Detect which cell encompasses the target text, then output its [X, Y] center coordinate. 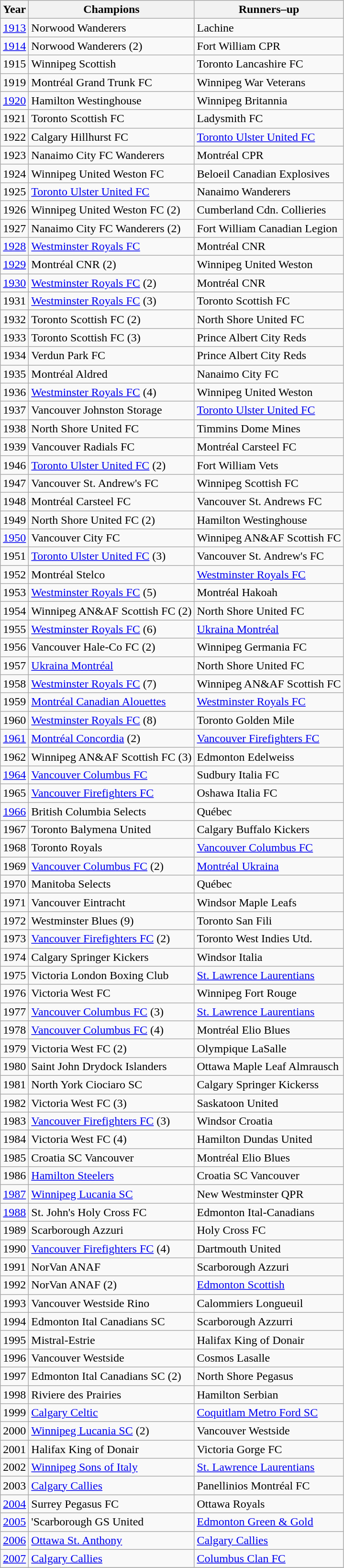
1992 [14, 1285]
1952 [14, 575]
Holy Cross FC [269, 1230]
Ottawa Royals [269, 1504]
Montréal Concordia (2) [111, 738]
1929 [14, 265]
Edmonton Ital-Canadians [269, 1212]
1937 [14, 410]
Edmonton Edelweiss [269, 756]
Montréal Aldred [111, 374]
North Shore Pegasus [269, 1376]
Montréal Ukraina [269, 866]
Hamilton Steelers [111, 1176]
1928 [14, 247]
2004 [14, 1504]
Westminster Royals FC (2) [111, 283]
1915 [14, 64]
Montréal Hakoah [269, 593]
1999 [14, 1413]
Verdun Park FC [111, 356]
1926 [14, 210]
1990 [14, 1249]
Toronto Scottish FC (2) [111, 319]
1958 [14, 684]
Mistral-Estrie [111, 1340]
1965 [14, 793]
Toronto West Indies Utd. [269, 939]
1995 [14, 1340]
1981 [14, 1084]
Manitoba Selects [111, 884]
Toronto Lancashire FC [269, 64]
Calgary Buffalo Kickers [269, 830]
Montréal CNR (2) [111, 265]
1993 [14, 1303]
1997 [14, 1376]
Vancouver Westside Rino [111, 1303]
Nanaimo Wanderers [269, 192]
Winnipeg Scottish FC [269, 483]
Columbus Clan FC [269, 1558]
2006 [14, 1540]
Windsor Croatia [269, 1121]
Montréal Grand Trunk FC [111, 82]
Calgary Springer Kickers [111, 957]
Calgary Springer Kickerss [269, 1084]
1970 [14, 884]
1930 [14, 283]
Edmonton Green & Gold [269, 1522]
1947 [14, 483]
1996 [14, 1358]
1914 [14, 46]
1951 [14, 556]
1959 [14, 702]
Hamilton Dundas United [269, 1139]
1925 [14, 192]
1971 [14, 902]
Winnipeg Germania FC [269, 647]
1991 [14, 1267]
Winnipeg AN&AF Scottish FC (2) [111, 611]
1986 [14, 1176]
1954 [14, 611]
Victoria West FC (3) [111, 1103]
British Columbia Selects [111, 812]
1975 [14, 975]
1920 [14, 101]
1927 [14, 228]
1961 [14, 738]
1978 [14, 1030]
Westminster Blues (9) [111, 921]
Vancouver Johnston Storage [111, 410]
1922 [14, 137]
Saskatoon United [269, 1103]
1939 [14, 447]
1985 [14, 1158]
Victoria West FC [111, 993]
1913 [14, 28]
Toronto Balymena United [111, 830]
1976 [14, 993]
Vancouver Hale-Co FC (2) [111, 647]
Nanaimo City FC Wanderers [111, 155]
North Shore United FC (2) [111, 519]
Cosmos Lasalle [269, 1358]
Winnipeg United Weston FC [111, 173]
Victoria Gorge FC [269, 1449]
1919 [14, 82]
Fort William Canadian Legion [269, 228]
2002 [14, 1467]
1973 [14, 939]
Beloeil Canadian Explosives [269, 173]
1956 [14, 647]
Toronto Scottish FC (3) [111, 338]
1938 [14, 429]
2000 [14, 1431]
Lachine [269, 28]
Windsor Maple Leafs [269, 902]
Vancouver City FC [111, 538]
Montréal Stelco [111, 575]
1933 [14, 338]
Year [14, 10]
Winnipeg Fort Rouge [269, 993]
Westminster Royals FC (8) [111, 720]
Winnipeg Lucania SC [111, 1194]
Toronto Golden Mile [269, 720]
Calgary Hillhurst FC [111, 137]
Vancouver Firefighters FC (2) [111, 939]
Calommiers Longueuil [269, 1303]
Ottawa Maple Leaf Almrausch [269, 1066]
1974 [14, 957]
1979 [14, 1048]
Ottawa St. Anthony [111, 1540]
1921 [14, 119]
Winnipeg War Veterans [269, 82]
New Westminster QPR [269, 1194]
Montréal Canadian Alouettes [111, 702]
Victoria West FC (2) [111, 1048]
1998 [14, 1395]
Cumberland Cdn. Collieries [269, 210]
1960 [14, 720]
Norwood Wanderers [111, 28]
1949 [14, 519]
Saint John Drydock Islanders [111, 1066]
Ladysmith FC [269, 119]
Coquitlam Metro Ford SC [269, 1413]
Toronto Royals [111, 848]
Winnipeg Scottish [111, 64]
1935 [14, 374]
Westminster Royals FC (4) [111, 392]
1953 [14, 593]
1982 [14, 1103]
Winnipeg Sons of Italy [111, 1467]
Vancouver Columbus FC (3) [111, 1012]
1923 [14, 155]
1924 [14, 173]
1955 [14, 629]
1950 [14, 538]
NorVan ANAF [111, 1267]
Victoria West FC (4) [111, 1139]
Runners–up [269, 10]
Nanaimo City FC Wanderers (2) [111, 228]
Edmonton Ital Canadians SC [111, 1321]
Fort William Vets [269, 465]
Olympique LaSalle [269, 1048]
Vancouver Eintracht [111, 902]
Scarborough Azzurri [269, 1321]
Winnipeg United Weston FC (2) [111, 210]
Sudbury Italia FC [269, 775]
Westminster Royals FC (7) [111, 684]
1972 [14, 921]
Vancouver Firefighters FC (3) [111, 1121]
Edmonton Ital Canadians SC (2) [111, 1376]
2005 [14, 1522]
Timmins Dome Mines [269, 429]
2007 [14, 1558]
1934 [14, 356]
NorVan ANAF (2) [111, 1285]
2001 [14, 1449]
1984 [14, 1139]
'Scarborough GS United [111, 1522]
St. John's Holy Cross FC [111, 1212]
Windsor Italia [269, 957]
Edmonton Scottish [269, 1285]
Winnipeg Britannia [269, 101]
1987 [14, 1194]
Champions [111, 10]
Westminster Royals FC (5) [111, 593]
1983 [14, 1121]
Vancouver Radials FC [111, 447]
1994 [14, 1321]
1968 [14, 848]
Vancouver Firefighters FC (4) [111, 1249]
Fort William CPR [269, 46]
Vancouver Columbus FC (2) [111, 866]
1946 [14, 465]
1969 [14, 866]
Hamilton Serbian [269, 1395]
1957 [14, 666]
1962 [14, 756]
1932 [14, 319]
Victoria London Boxing Club [111, 975]
Surrey Pegasus FC [111, 1504]
Vancouver St. Andrews FC [269, 501]
Oshawa Italia FC [269, 793]
Vancouver Columbus FC (4) [111, 1030]
1988 [14, 1212]
Riviere des Prairies [111, 1395]
2003 [14, 1486]
Toronto Ulster United FC (2) [111, 465]
1977 [14, 1012]
Calgary Celtic [111, 1413]
1966 [14, 812]
1936 [14, 392]
Nanaimo City FC [269, 374]
Winnipeg Lucania SC (2) [111, 1431]
Westminster Royals FC (3) [111, 301]
Dartmouth United [269, 1249]
Panellinios Montréal FC [269, 1486]
Westminster Royals FC (6) [111, 629]
1948 [14, 501]
1964 [14, 775]
Toronto San Fili [269, 921]
1931 [14, 301]
Winnipeg AN&AF Scottish FC (3) [111, 756]
1980 [14, 1066]
Norwood Wanderers (2) [111, 46]
North York Ciociaro SC [111, 1084]
Montréal CPR [269, 155]
Toronto Ulster United FC (3) [111, 556]
1967 [14, 830]
1989 [14, 1230]
